Capture the cell that displays the provided text and extract its [x, y] central coordinate. 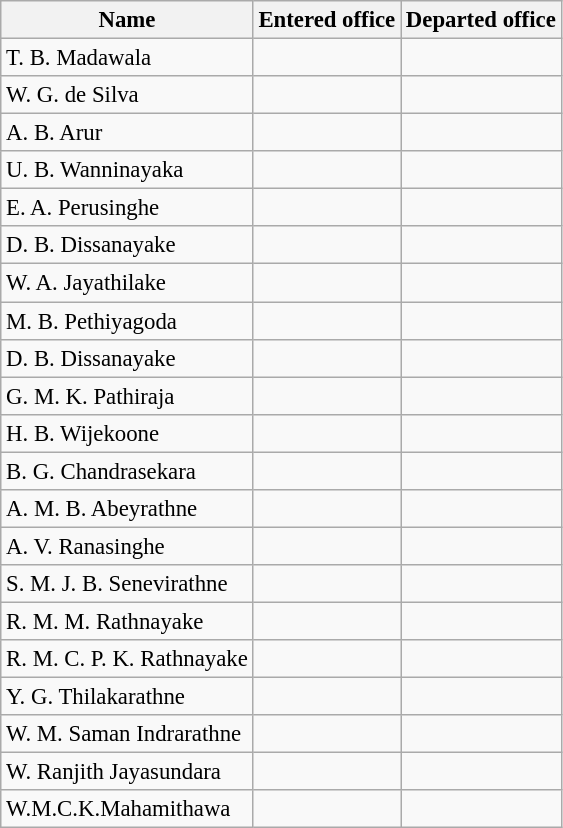
Departed office [482, 20]
Y. G. Thilakarathne [127, 697]
B. G. Chandrasekara [127, 471]
R. M. C. P. K. Rathnayake [127, 659]
A. V. Ranasinghe [127, 546]
A. B. Arur [127, 133]
W. G. de Silva [127, 95]
Name [127, 20]
H. B. Wijekoone [127, 433]
W. A. Jayathilake [127, 283]
M. B. Pethiyagoda [127, 321]
T. B. Madawala [127, 58]
R. M. M. Rathnayake [127, 621]
E. A. Perusinghe [127, 208]
Entered office [326, 20]
U. B. Wanninayaka [127, 170]
A. M. B. Abeyrathne [127, 509]
W.M.C.K.Mahamithawa [127, 809]
G. M. K. Pathiraja [127, 396]
S. M. J. B. Senevirathne [127, 584]
W. M. Saman Indrarathne [127, 734]
W. Ranjith Jayasundara [127, 772]
